For the text-containing cell, return its midpoint in (X, Y) coordinate format. 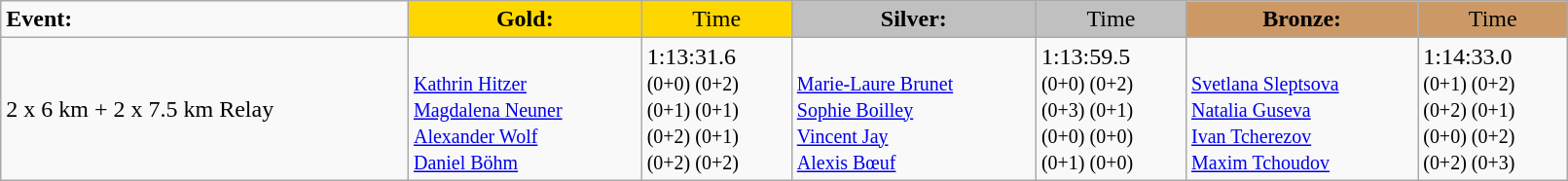
1:14:33.0(0+1) (0+2)(0+2) (0+1)(0+0) (0+2)(0+2) (0+3) (1493, 109)
Svetlana SleptsovaNatalia GusevaIvan TcherezovMaxim Tchoudov (1301, 109)
Marie-Laure BrunetSophie BoilleyVincent JayAlexis Bœuf (913, 109)
2 x 6 km + 2 x 7.5 km Relay (204, 109)
Gold: (525, 19)
Bronze: (1301, 19)
Kathrin HitzerMagdalena NeunerAlexander WolfDaniel Böhm (525, 109)
1:13:31.6(0+0) (0+2)(0+1) (0+1)(0+2) (0+1)(0+2) (0+2) (716, 109)
Event: (204, 19)
1:13:59.5(0+0) (0+2)(0+3) (0+1)(0+0) (0+0)(0+1) (0+0) (1111, 109)
Silver: (913, 19)
